Search for the cell housing the specified text and yield its (x, y) center coordinate. 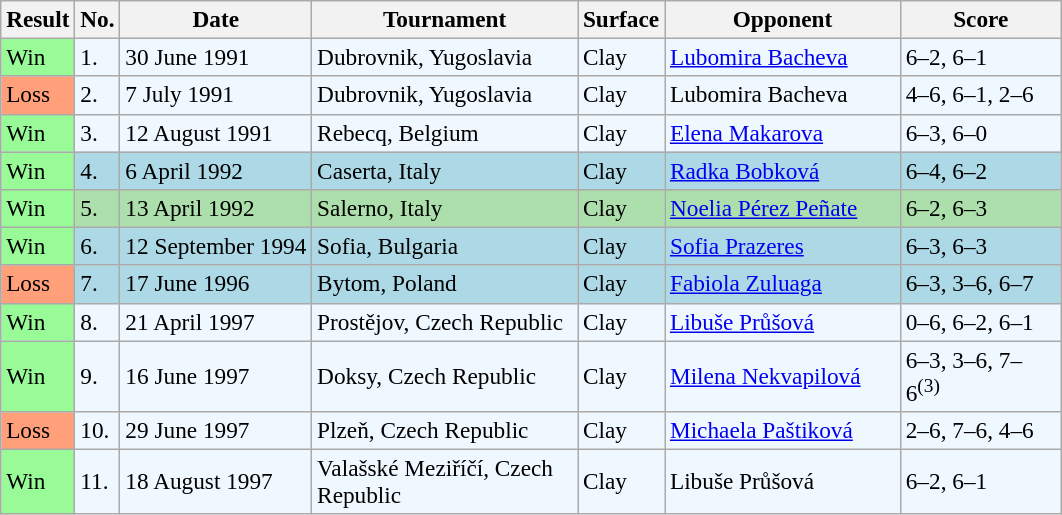
18 August 1997 (216, 482)
3. (98, 133)
12 August 1991 (216, 133)
9. (98, 376)
6–3, 6–0 (980, 133)
1. (98, 57)
Opponent (783, 19)
4–6, 6–1, 2–6 (980, 95)
Fabiola Zuluaga (783, 284)
17 June 1996 (216, 284)
0–6, 6–2, 6–1 (980, 322)
Sofia Prazeres (783, 246)
6 April 1992 (216, 170)
6–3, 3–6, 7–6(3) (980, 376)
6–3, 3–6, 6–7 (980, 284)
10. (98, 430)
Result (38, 19)
Surface (622, 19)
Score (980, 19)
13 April 1992 (216, 208)
2. (98, 95)
Salerno, Italy (445, 208)
21 April 1997 (216, 322)
11. (98, 482)
6–3, 6–3 (980, 246)
No. (98, 19)
30 June 1991 (216, 57)
7 July 1991 (216, 95)
4. (98, 170)
Noelia Pérez Peñate (783, 208)
6. (98, 246)
12 September 1994 (216, 246)
5. (98, 208)
Sofia, Bulgaria (445, 246)
Doksy, Czech Republic (445, 376)
16 June 1997 (216, 376)
Valašské Meziříčí, Czech Republic (445, 482)
29 June 1997 (216, 430)
Tournament (445, 19)
Bytom, Poland (445, 284)
8. (98, 322)
6–4, 6–2 (980, 170)
Michaela Paštiková (783, 430)
Radka Bobková (783, 170)
Prostějov, Czech Republic (445, 322)
Rebecq, Belgium (445, 133)
Milena Nekvapilová (783, 376)
Caserta, Italy (445, 170)
Date (216, 19)
6–2, 6–3 (980, 208)
Plzeň, Czech Republic (445, 430)
7. (98, 284)
2–6, 7–6, 4–6 (980, 430)
Elena Makarova (783, 133)
